Return [x, y] of the center of cell containing provided text 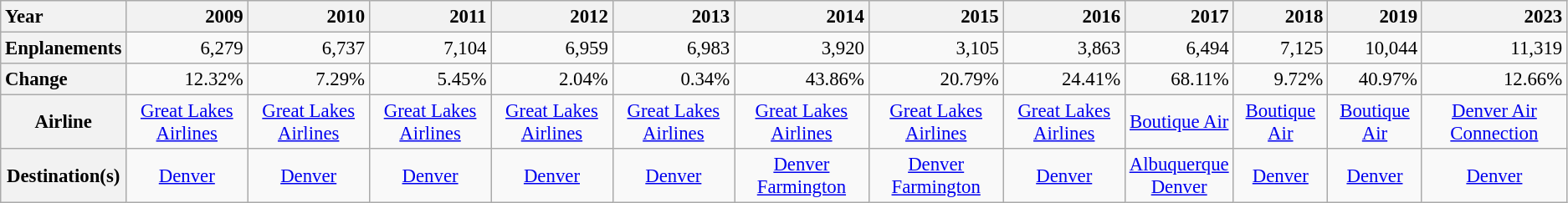
Destination(s) [64, 175]
7,104 [430, 48]
6,494 [1179, 48]
2023 [1494, 17]
12.66% [1494, 79]
0.34% [673, 79]
68.11% [1179, 79]
12.32% [187, 79]
2010 [308, 17]
Enplanements [64, 48]
2009 [187, 17]
7.29% [308, 79]
20.79% [935, 79]
2014 [802, 17]
2013 [673, 17]
3,105 [935, 48]
6,279 [187, 48]
Change [64, 79]
24.41% [1064, 79]
5.45% [430, 79]
6,737 [308, 48]
3,920 [802, 48]
AlbuquerqueDenver [1179, 175]
3,863 [1064, 48]
2016 [1064, 17]
2018 [1280, 17]
7,125 [1280, 48]
40.97% [1376, 79]
6,959 [552, 48]
11,319 [1494, 48]
2015 [935, 17]
Denver Air Connection [1494, 122]
10,044 [1376, 48]
Airline [64, 122]
43.86% [802, 79]
9.72% [1280, 79]
2011 [430, 17]
2.04% [552, 79]
2017 [1179, 17]
Year [64, 17]
2012 [552, 17]
2019 [1376, 17]
6,983 [673, 48]
